Return [x, y] of the center of cell containing provided text 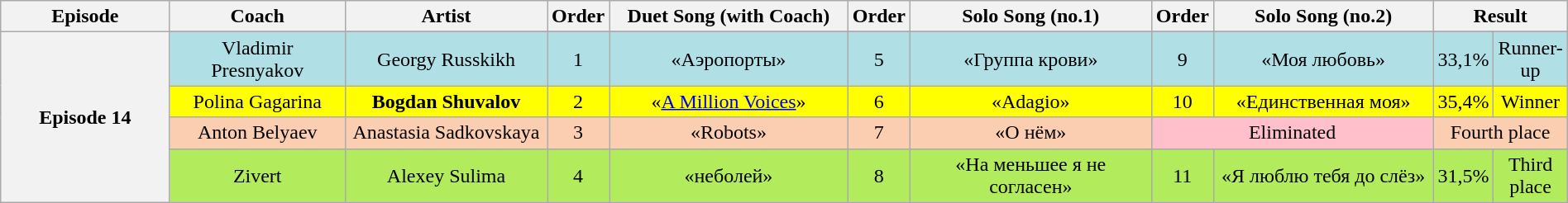
11 [1183, 175]
Bogdan Shuvalov [446, 101]
«неболей» [729, 175]
Zivert [258, 175]
«Я люблю тебя до слёз» [1323, 175]
Anton Belyaev [258, 133]
Alexey Sulima [446, 175]
Solo Song (no.1) [1030, 17]
Coach [258, 17]
5 [878, 59]
Third place [1530, 175]
Vladimir Presnyakov [258, 59]
«Моя любовь» [1323, 59]
Winner [1530, 101]
35,4% [1464, 101]
Artist [446, 17]
4 [579, 175]
«Adagio» [1030, 101]
8 [878, 175]
Polina Gagarina [258, 101]
«Группа крови» [1030, 59]
«Robots» [729, 133]
3 [579, 133]
Duet Song (with Coach) [729, 17]
«A Million Voices» [729, 101]
Result [1500, 17]
«О нём» [1030, 133]
Eliminated [1292, 133]
Anastasia Sadkovskaya [446, 133]
1 [579, 59]
Episode 14 [85, 117]
Episode [85, 17]
9 [1183, 59]
2 [579, 101]
Runner-up [1530, 59]
6 [878, 101]
7 [878, 133]
31,5% [1464, 175]
Fourth place [1500, 133]
Solo Song (no.2) [1323, 17]
«Аэропорты» [729, 59]
10 [1183, 101]
33,1% [1464, 59]
«Единственная моя» [1323, 101]
«На меньшее я не согласен» [1030, 175]
Georgy Russkikh [446, 59]
